Pinpoint the cell where the given text exists, returning its [x, y] midpoint coordinate. 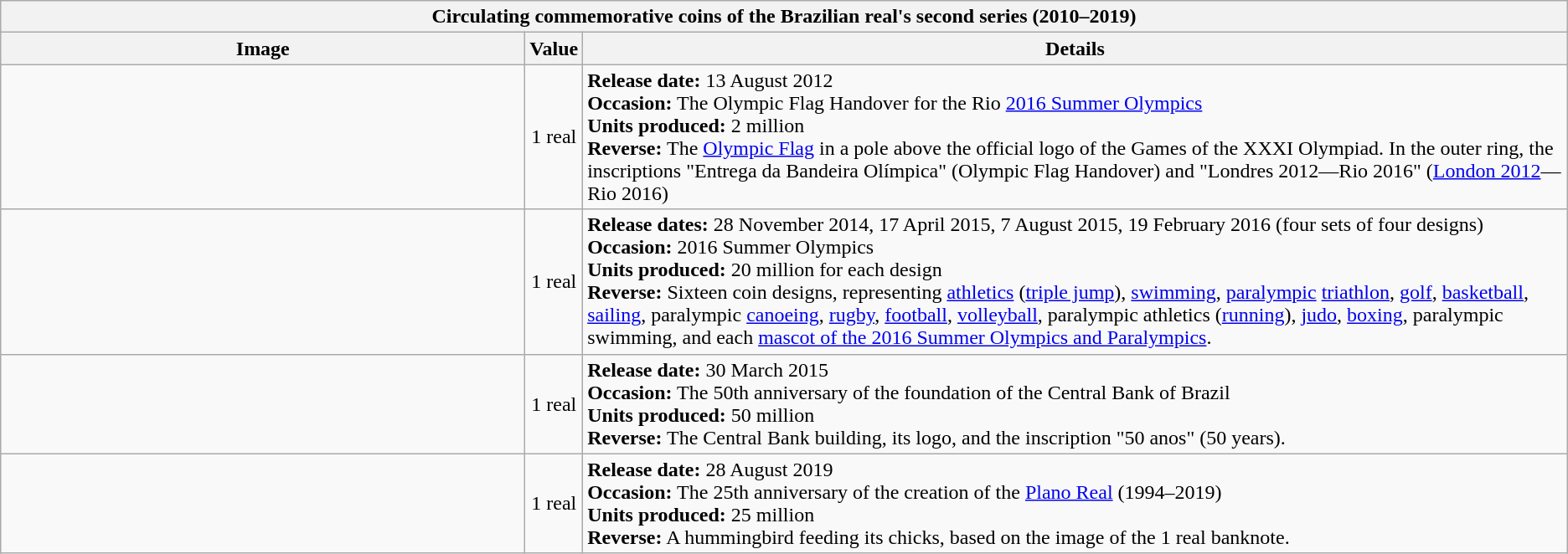
Circulating commemorative coins of the Brazilian real's second series (2010–2019) [784, 17]
Details [1075, 49]
Value [554, 49]
Image [263, 49]
